Search for the cell housing the specified text and yield its [X, Y] center coordinate. 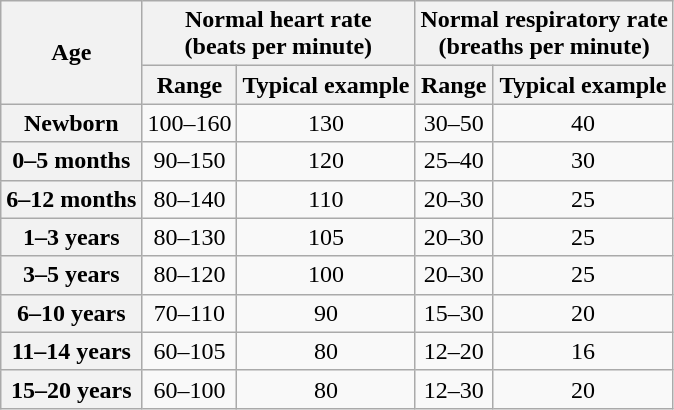
Normal heart rate(beats per minute) [278, 34]
16 [582, 351]
1–3 years [72, 237]
Age [72, 52]
70–110 [190, 313]
120 [326, 161]
12–20 [454, 351]
130 [326, 123]
15–30 [454, 313]
90–150 [190, 161]
0–5 months [72, 161]
60–105 [190, 351]
110 [326, 199]
6–10 years [72, 313]
30–50 [454, 123]
11–14 years [72, 351]
30 [582, 161]
60–100 [190, 389]
80–120 [190, 275]
Normal respiratory rate(breaths per minute) [544, 34]
100 [326, 275]
80–130 [190, 237]
3–5 years [72, 275]
15–20 years [72, 389]
80–140 [190, 199]
105 [326, 237]
12–30 [454, 389]
90 [326, 313]
40 [582, 123]
25–40 [454, 161]
6–12 months [72, 199]
Newborn [72, 123]
100–160 [190, 123]
